Extract the [X, Y] coordinate from the center of the cell holding the provided text.  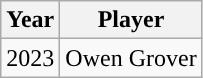
2023 [30, 58]
Owen Grover [131, 58]
Year [30, 20]
Player [131, 20]
